Detect which cell encompasses the target text, then output its [X, Y] center coordinate. 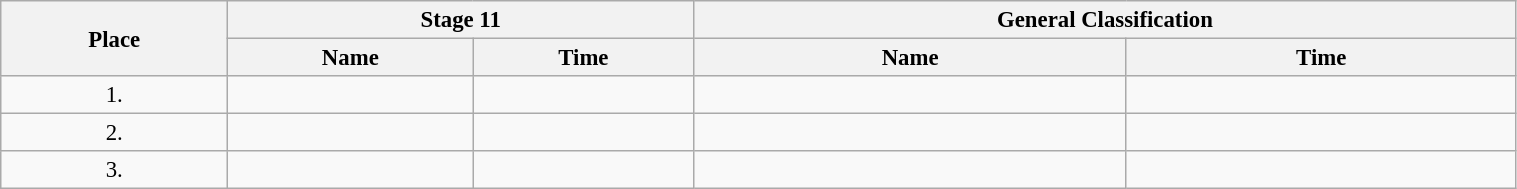
Stage 11 [461, 20]
General Classification [1105, 20]
Place [114, 38]
2. [114, 133]
3. [114, 170]
1. [114, 95]
